Identify which cell holds the provided text, then report its (x, y) central coordinate. 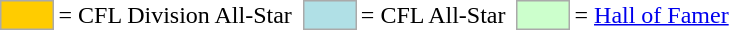
= CFL Division All-Star (175, 15)
= CFL All-Star (433, 15)
